Scan for the cell matching the given text and deliver its (X, Y) coordinate at center. 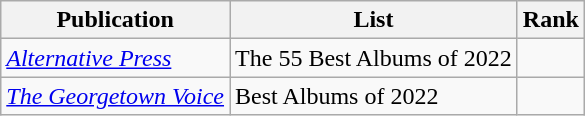
The Georgetown Voice (116, 96)
Alternative Press (116, 58)
Publication (116, 20)
The 55 Best Albums of 2022 (374, 58)
Rank (550, 20)
List (374, 20)
Best Albums of 2022 (374, 96)
